From the cell containing the given text, extract its center point as (X, Y) coordinate. 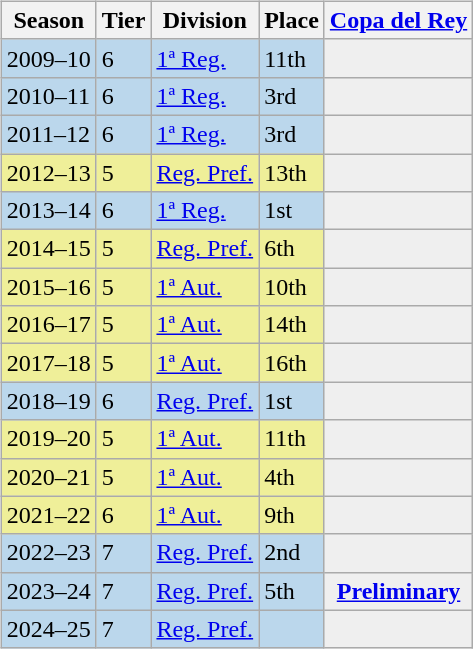
Division (205, 20)
4th (292, 477)
2nd (292, 553)
2014–15 (48, 249)
2019–20 (48, 439)
16th (292, 363)
14th (292, 325)
2011–12 (48, 134)
5th (292, 591)
2023–24 (48, 591)
2010–11 (48, 96)
2021–22 (48, 515)
Season (48, 20)
2018–19 (48, 401)
9th (292, 515)
2022–23 (48, 553)
Copa del Rey (398, 20)
Tier (124, 20)
2020–21 (48, 477)
2015–16 (48, 287)
2024–25 (48, 629)
13th (292, 173)
Place (292, 20)
10th (292, 287)
Preliminary (398, 591)
2012–13 (48, 173)
2017–18 (48, 363)
6th (292, 249)
2013–14 (48, 211)
2016–17 (48, 325)
2009–10 (48, 58)
